Find where the given text appears and provide that cell's center as (X, Y) coordinate. 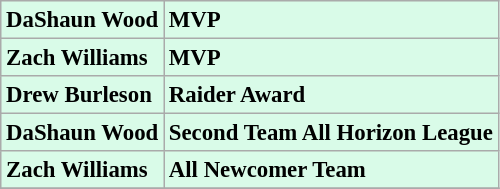
Second Team All Horizon League (332, 133)
All Newcomer Team (332, 170)
Drew Burleson (82, 95)
Raider Award (332, 95)
